Detect which cell encompasses the target text, then output its (x, y) center coordinate. 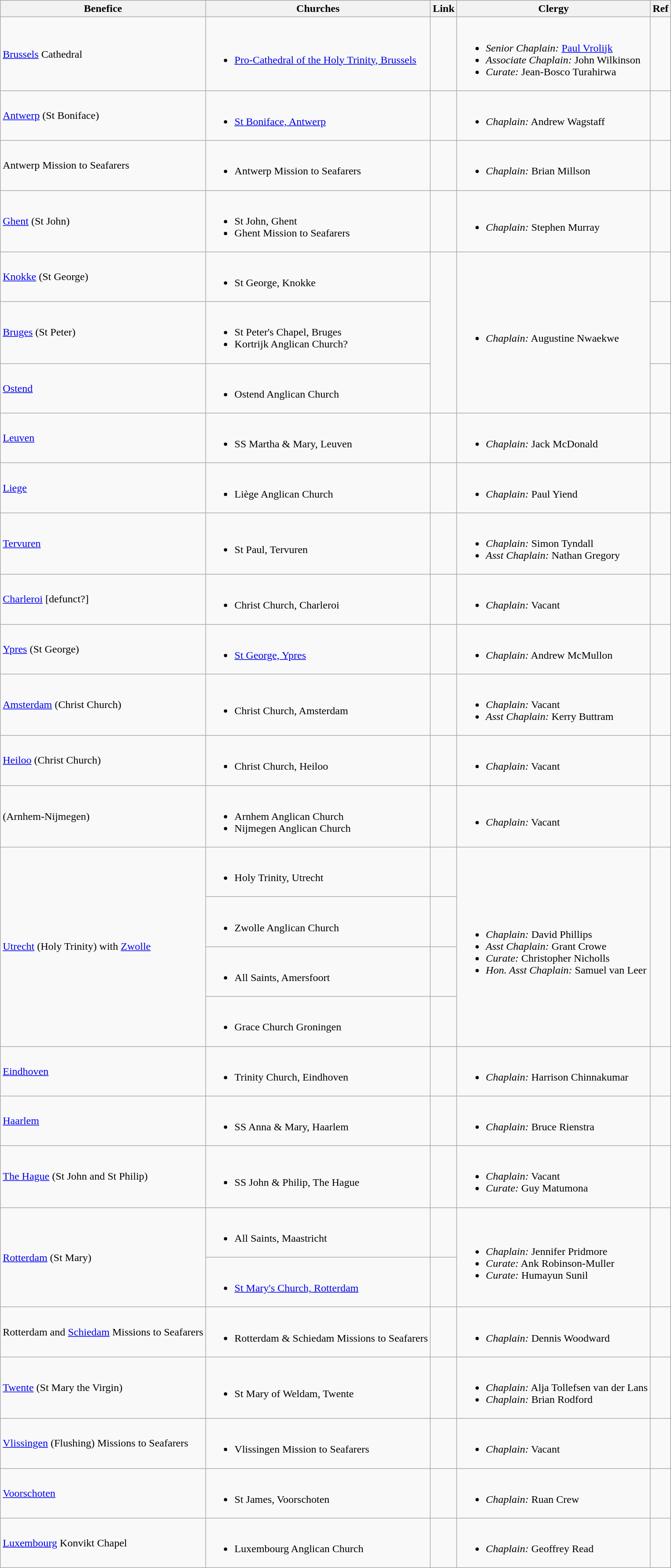
Link (443, 9)
Chaplain: Augustine Nwaekwe (554, 332)
St Boniface, Antwerp (318, 115)
Holy Trinity, Utrecht (318, 872)
Ostend Anglican Church (318, 388)
Chaplain: Jennifer PridmoreCurate: Ank Robinson-MullerCurate: Humayun Sunil (554, 1257)
Antwerp (St Boniface) (103, 115)
Zwolle Anglican Church (318, 922)
Utrecht (Holy Trinity) with Zwolle (103, 947)
Ghent (St John) (103, 221)
St John, GhentGhent Mission to Seafarers (318, 221)
Rotterdam & Schiedam Missions to Seafarers (318, 1332)
Chaplain: Andrew McMullon (554, 649)
St Paul, Tervuren (318, 543)
Ref (660, 9)
Chaplain: Bruce Rienstra (554, 1121)
Knokke (St George) (103, 277)
Liege (103, 488)
(Arnhem-Nijmegen) (103, 816)
Liège Anglican Church (318, 488)
Ypres (St George) (103, 649)
Luxembourg Konvikt Chapel (103, 1543)
Christ Church, Heiloo (318, 761)
Chaplain: David PhillipsAsst Chaplain: Grant CroweCurate: Christopher NichollsHon. Asst Chaplain: Samuel van Leer (554, 947)
Grace Church Groningen (318, 1022)
Luxembourg Anglican Church (318, 1543)
Chaplain: Brian Millson (554, 166)
SS John & Philip, The Hague (318, 1177)
Chaplain: Stephen Murray (554, 221)
Brussels Cathedral (103, 54)
Chaplain: Simon TyndallAsst Chaplain: Nathan Gregory (554, 543)
St George, Knokke (318, 277)
Heiloo (Christ Church) (103, 761)
Chaplain: Geoffrey Read (554, 1543)
Chaplain: VacantCurate: Guy Matumona (554, 1177)
The Hague (St John and St Philip) (103, 1177)
Chaplain: Alja Tollefsen van der LansChaplain: Brian Rodford (554, 1387)
Vlissingen Mission to Seafarers (318, 1443)
St Peter's Chapel, BrugesKortrijk Anglican Church? (318, 332)
Churches (318, 9)
Chaplain: Andrew Wagstaff (554, 115)
SS Anna & Mary, Haarlem (318, 1121)
Voorschoten (103, 1493)
Trinity Church, Eindhoven (318, 1071)
Pro-Cathedral of the Holy Trinity, Brussels (318, 54)
Ostend (103, 388)
All Saints, Amersfoort (318, 971)
Charleroi [defunct?] (103, 599)
Rotterdam (St Mary) (103, 1257)
All Saints, Maastricht (318, 1232)
Christ Church, Amsterdam (318, 705)
St Mary's Church, Rotterdam (318, 1282)
Chaplain: Ruan Crew (554, 1493)
Haarlem (103, 1121)
Eindhoven (103, 1071)
Rotterdam and Schiedam Missions to Seafarers (103, 1332)
Leuven (103, 438)
Senior Chaplain: Paul VrolijkAssociate Chaplain: John WilkinsonCurate: Jean-Bosco Turahirwa (554, 54)
St James, Voorschoten (318, 1493)
St Mary of Weldam, Twente (318, 1387)
St George, Ypres (318, 649)
Chaplain: Jack McDonald (554, 438)
Clergy (554, 9)
Twente (St Mary the Virgin) (103, 1387)
Chaplain: VacantAsst Chaplain: Kerry Buttram (554, 705)
Amsterdam (Christ Church) (103, 705)
Arnhem Anglican ChurchNijmegen Anglican Church (318, 816)
Tervuren (103, 543)
SS Martha & Mary, Leuven (318, 438)
Chaplain: Harrison Chinnakumar (554, 1071)
Benefice (103, 9)
Bruges (St Peter) (103, 332)
Chaplain: Dennis Woodward (554, 1332)
Christ Church, Charleroi (318, 599)
Chaplain: Paul Yiend (554, 488)
Vlissingen (Flushing) Missions to Seafarers (103, 1443)
